Provide the (x, y) coordinate of the cell's center where the given text is located.  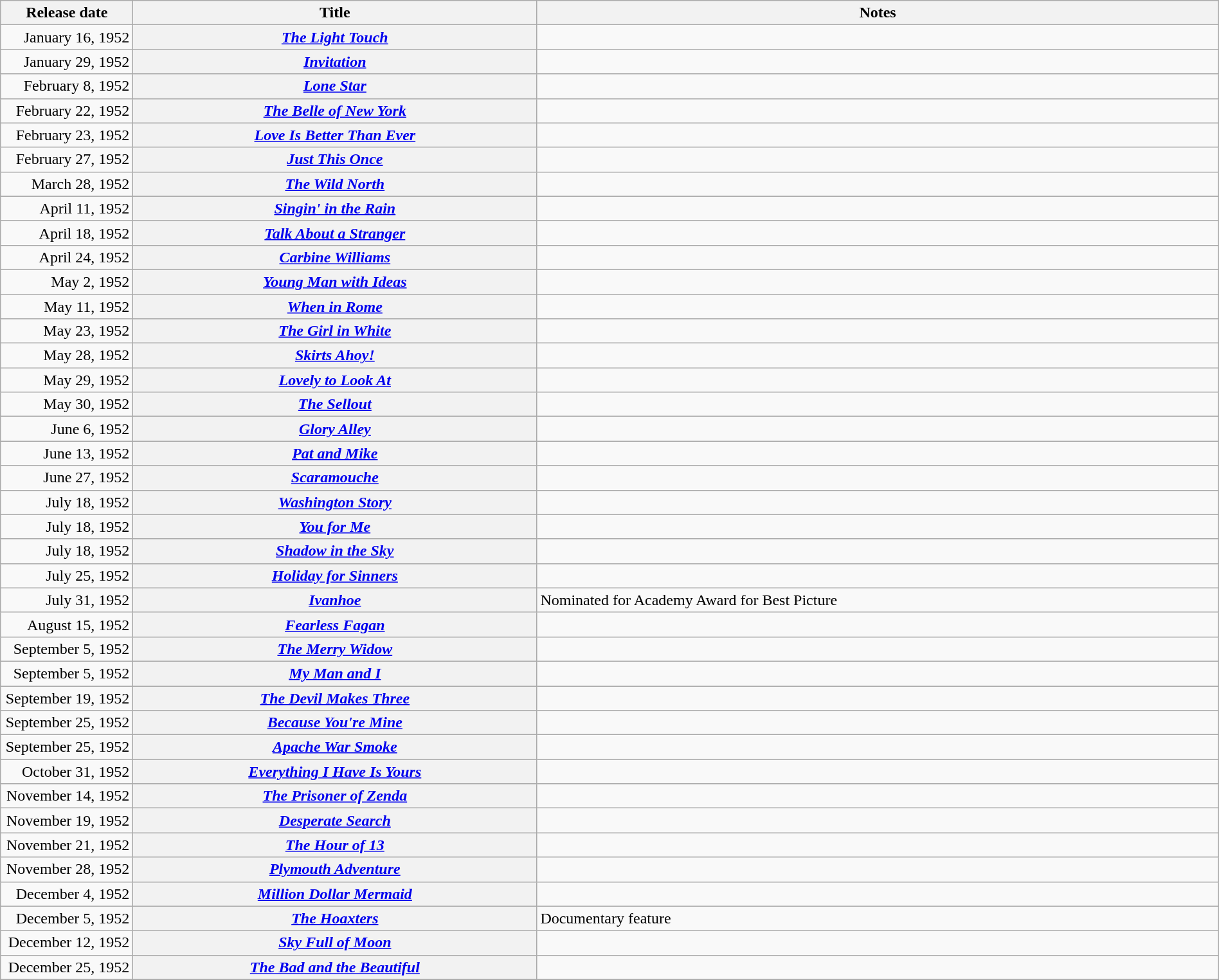
February 27, 1952 (67, 159)
December 12, 1952 (67, 943)
January 29, 1952 (67, 62)
March 28, 1952 (67, 184)
Holiday for Sinners (335, 576)
The Prisoner of Zenda (335, 796)
Singin' in the Rain (335, 208)
Plymouth Adventure (335, 869)
The Wild North (335, 184)
Young Man with Ideas (335, 282)
Because You're Mine (335, 723)
November 28, 1952 (67, 869)
February 8, 1952 (67, 86)
You for Me (335, 527)
May 28, 1952 (67, 356)
Release date (67, 13)
April 24, 1952 (67, 257)
Carbine Williams (335, 257)
When in Rome (335, 307)
June 27, 1952 (67, 478)
June 13, 1952 (67, 453)
The Merry Widow (335, 649)
May 2, 1952 (67, 282)
Fearless Fagan (335, 624)
June 6, 1952 (67, 429)
February 23, 1952 (67, 135)
The Hoaxters (335, 918)
May 23, 1952 (67, 331)
July 31, 1952 (67, 600)
Just This Once (335, 159)
Washington Story (335, 502)
Documentary feature (878, 918)
November 19, 1952 (67, 821)
December 25, 1952 (67, 967)
The Bad and the Beautiful (335, 967)
November 21, 1952 (67, 845)
The Belle of New York (335, 111)
Million Dollar Mermaid (335, 894)
My Man and I (335, 673)
Lone Star (335, 86)
December 5, 1952 (67, 918)
April 11, 1952 (67, 208)
Invitation (335, 62)
December 4, 1952 (67, 894)
Shadow in the Sky (335, 551)
Desperate Search (335, 821)
Everything I Have Is Yours (335, 772)
July 25, 1952 (67, 576)
Notes (878, 13)
January 16, 1952 (67, 37)
Lovely to Look At (335, 380)
Scaramouche (335, 478)
September 19, 1952 (67, 698)
The Light Touch (335, 37)
November 14, 1952 (67, 796)
May 30, 1952 (67, 404)
The Hour of 13 (335, 845)
Sky Full of Moon (335, 943)
May 29, 1952 (67, 380)
Skirts Ahoy! (335, 356)
The Devil Makes Three (335, 698)
Glory Alley (335, 429)
April 18, 1952 (67, 233)
Love Is Better Than Ever (335, 135)
Pat and Mike (335, 453)
October 31, 1952 (67, 772)
Apache War Smoke (335, 747)
The Sellout (335, 404)
Nominated for Academy Award for Best Picture (878, 600)
February 22, 1952 (67, 111)
The Girl in White (335, 331)
Title (335, 13)
Talk About a Stranger (335, 233)
May 11, 1952 (67, 307)
Ivanhoe (335, 600)
August 15, 1952 (67, 624)
